Search for the cell housing the specified text and yield its [x, y] center coordinate. 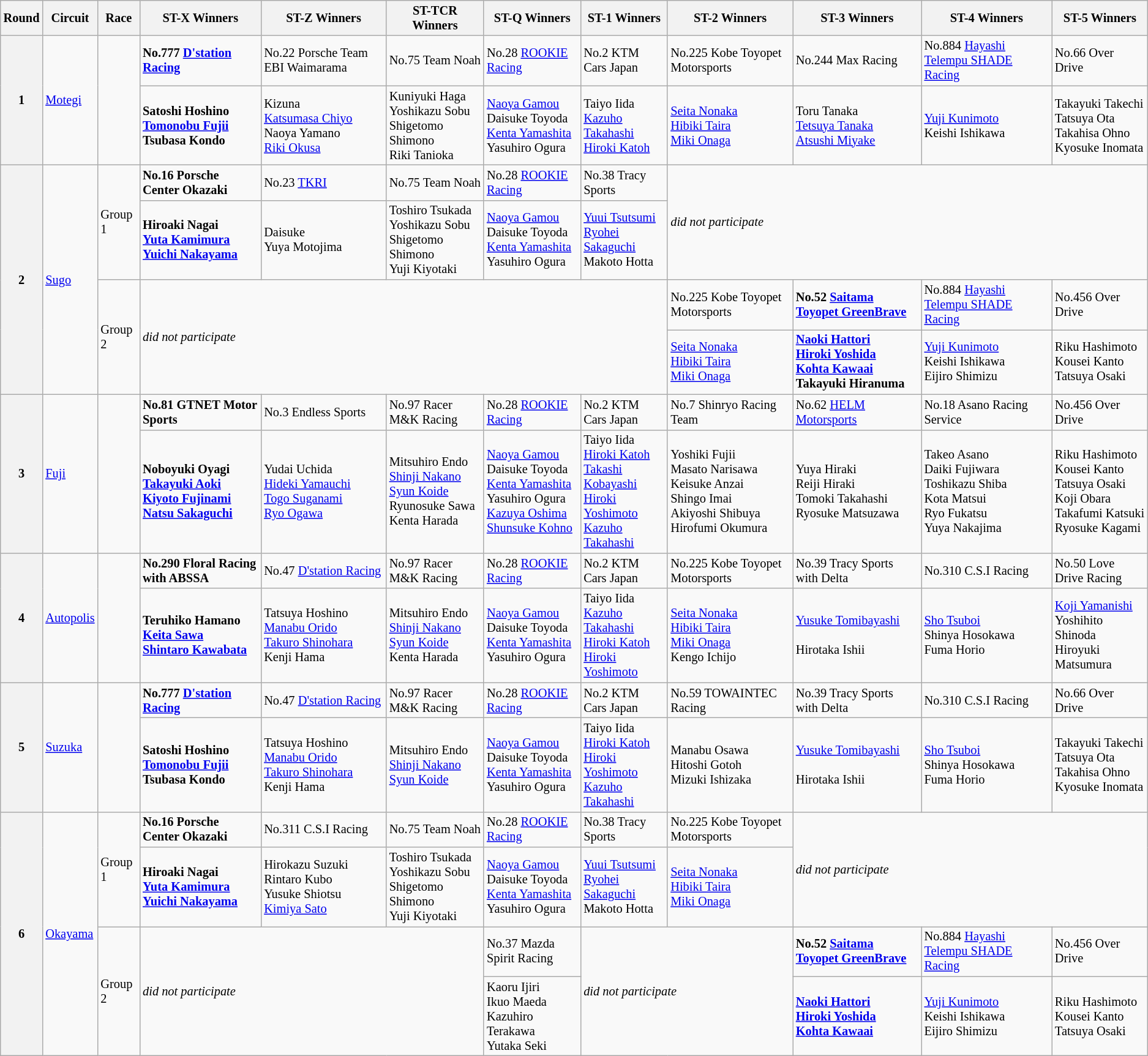
Taiyo Iida Kazuho Takahashi Hiroki Katoh [624, 125]
Naoki Hattori Hiroki Yoshida Kohta Kawaai [857, 1016]
No.311 C.S.I Racing [323, 829]
Race [119, 18]
6 [22, 934]
Suzuka [70, 747]
Kuniyuki Haga Yoshikazu Sobu Shigetomo Shimono Riki Tanioka [435, 125]
Autopolis [70, 617]
Mitsuhiro Endo Shinji Nakano Syun Koide Kenta Harada [435, 635]
No.22 Porsche Team EBI Waimarama [323, 61]
No.3 Endless Sports [323, 412]
No.23 TKRI [323, 182]
ST-X Winners [200, 18]
No.59 TOWAINTEC Racing [730, 700]
No.81 GTNET Motor Sports [200, 412]
Takeo Asano Daiki Fujiwara Toshikazu Shiba Kota Matsui Ryo Fukatsu Yuya Nakajima [987, 492]
Yudai Uchida Hideki Yamauchi Togo Suganami Ryo Ogawa [323, 492]
Taiyo Iida Hiroki Katoh Hiroki Yoshimoto Kazuho Takahashi [624, 765]
Sugo [70, 279]
No.18 Asano Racing Service [987, 412]
No.37 Mazda Spirit Racing [532, 951]
Mitsuhiro Endo Shinji Nakano Syun Koide [435, 765]
Mitsuhiro Endo Shinji Nakano Syun Koide Ryunosuke Sawa Kenta Harada [435, 492]
2 [22, 279]
Daisuke Yuya Motojima [323, 240]
No.62 HELM Motorsports [857, 412]
ST-TCR Winners [435, 18]
Yuji Kunimoto Keishi Ishikawa [987, 125]
ST-2 Winners [730, 18]
Noboyuki Oyagi Takayuki Aoki Kiyoto Fujinami Natsu Sakaguchi [200, 492]
3 [22, 474]
No.7 Shinryo Racing Team [730, 412]
ST-Z Winners [323, 18]
Koji Yamanishi Yoshihito Shinoda Hiroyuki Matsumura [1100, 635]
Toru Tanaka Tetsuya Tanaka Atsushi Miyake [857, 125]
Taiyo Iida Hiroki Katoh Takashi Kobayashi Hiroki Yoshimoto Kazuho Takahashi [624, 492]
Manabu Osawa Hitoshi Gotoh Mizuki Ishizaka [730, 765]
ST-4 Winners [987, 18]
Teruhiko Hamano Keita Sawa Shintaro Kawabata [200, 635]
Seita Nonaka Hibiki Taira Miki Onaga Kengo Ichijo [730, 635]
Taiyo Iida Kazuho Takahashi Hiroki Katoh Hiroki Yoshimoto [624, 635]
Naoya Gamou Daisuke Toyoda Kenta Yamashita Yasuhiro Ogura Kazuya Oshima Shunsuke Kohno [532, 492]
Okayama [70, 934]
Motegi [70, 100]
Round [22, 18]
4 [22, 617]
ST-Q Winners [532, 18]
Yuya Hiraki Reiji Hiraki Tomoki Takahashi Ryosuke Matsuzawa [857, 492]
Riku Hashimoto Kousei Kanto Tatsuya Osaki Koji Obara Takafumi Katsuki Ryosuke Kagami [1100, 492]
Kizuna Katsumasa Chiyo Naoya Yamano Riki Okusa [323, 125]
5 [22, 747]
No.50 Love Drive Racing [1100, 571]
Naoki Hattori Hiroki Yoshida Kohta Kawaai Takayuki Hiranuma [857, 362]
Kaoru Ijiri Ikuo Maeda Kazuhiro Terakawa Yutaka Seki [532, 1016]
Circuit [70, 18]
1 [22, 100]
ST-1 Winners [624, 18]
ST-5 Winners [1100, 18]
Yoshiki Fujii Masato Narisawa Keisuke Anzai Shingo Imai Akiyoshi Shibuya Hirofumi Okumura [730, 492]
Fuji [70, 474]
No.290 Floral Racing with ABSSA [200, 571]
No.244 Max Racing [857, 61]
ST-3 Winners [857, 18]
Hirokazu Suzuki Rintaro Kubo Yusuke Shiotsu Kimiya Sato [323, 887]
